Output the [x, y] coordinate of the center of the cell containing the given text.  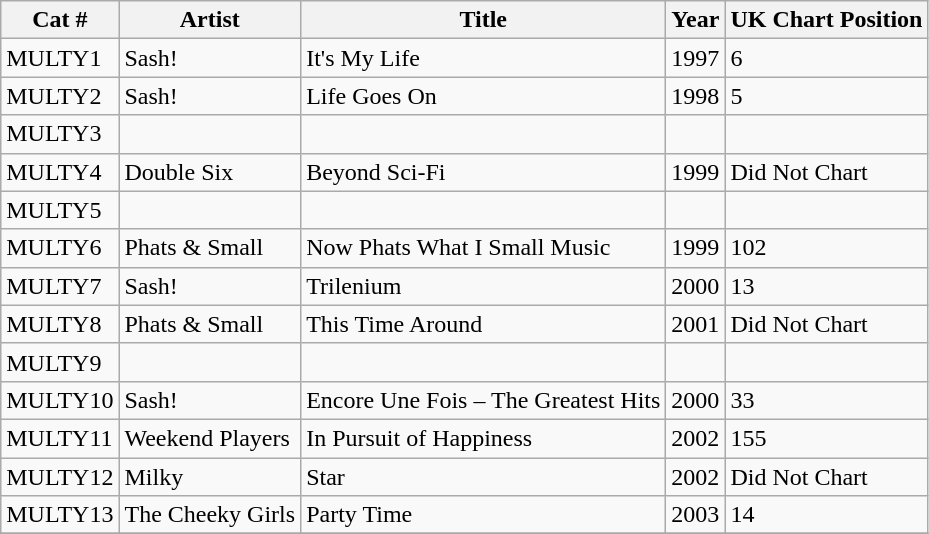
33 [826, 400]
MULTY8 [60, 324]
102 [826, 248]
1997 [696, 58]
MULTY3 [60, 134]
The Cheeky Girls [210, 515]
MULTY12 [60, 477]
MULTY11 [60, 438]
Beyond Sci-Fi [484, 172]
Weekend Players [210, 438]
MULTY13 [60, 515]
5 [826, 96]
MULTY1 [60, 58]
In Pursuit of Happiness [484, 438]
MULTY9 [60, 362]
1998 [696, 96]
13 [826, 286]
Star [484, 477]
Milky [210, 477]
MULTY7 [60, 286]
Encore Une Fois – The Greatest Hits [484, 400]
14 [826, 515]
Double Six [210, 172]
This Time Around [484, 324]
MULTY4 [60, 172]
2001 [696, 324]
Artist [210, 20]
It's My Life [484, 58]
MULTY5 [60, 210]
155 [826, 438]
UK Chart Position [826, 20]
Now Phats What I Small Music [484, 248]
2003 [696, 515]
Life Goes On [484, 96]
MULTY10 [60, 400]
Year [696, 20]
MULTY6 [60, 248]
Party Time [484, 515]
Trilenium [484, 286]
6 [826, 58]
MULTY2 [60, 96]
Title [484, 20]
Cat # [60, 20]
